Provide the (x, y) coordinate of the cell's center where the given text is located.  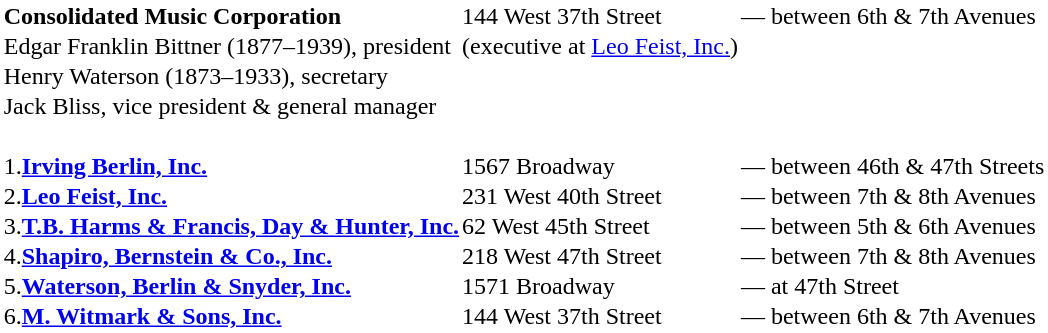
Consolidated Music Corporation (232, 16)
1571 Broadway (600, 286)
Henry Waterson (1873–1933), secretary (232, 76)
1.Irving Berlin, Inc. (232, 166)
Edgar Franklin Bittner (1877–1939), president (232, 46)
1567 Broadway (600, 166)
5.Waterson, Berlin & Snyder, Inc. (232, 286)
3.T.B. Harms & Francis, Day & Hunter, Inc. (232, 226)
Jack Bliss, vice president & general manager (232, 106)
62 West 45th Street (600, 226)
4.Shapiro, Bernstein & Co., Inc. (232, 256)
6.M. Witmark & Sons, Inc. (232, 316)
— between 5th & 6th Avenues (892, 226)
— between 46th & 47th Streets (892, 166)
218 West 47th Street (600, 256)
— at 47th Street (892, 286)
2.Leo Feist, Inc. (232, 196)
231 West 40th Street (600, 196)
(executive at Leo Feist, Inc.) (600, 46)
